For the text-containing cell, return its midpoint in [X, Y] coordinate format. 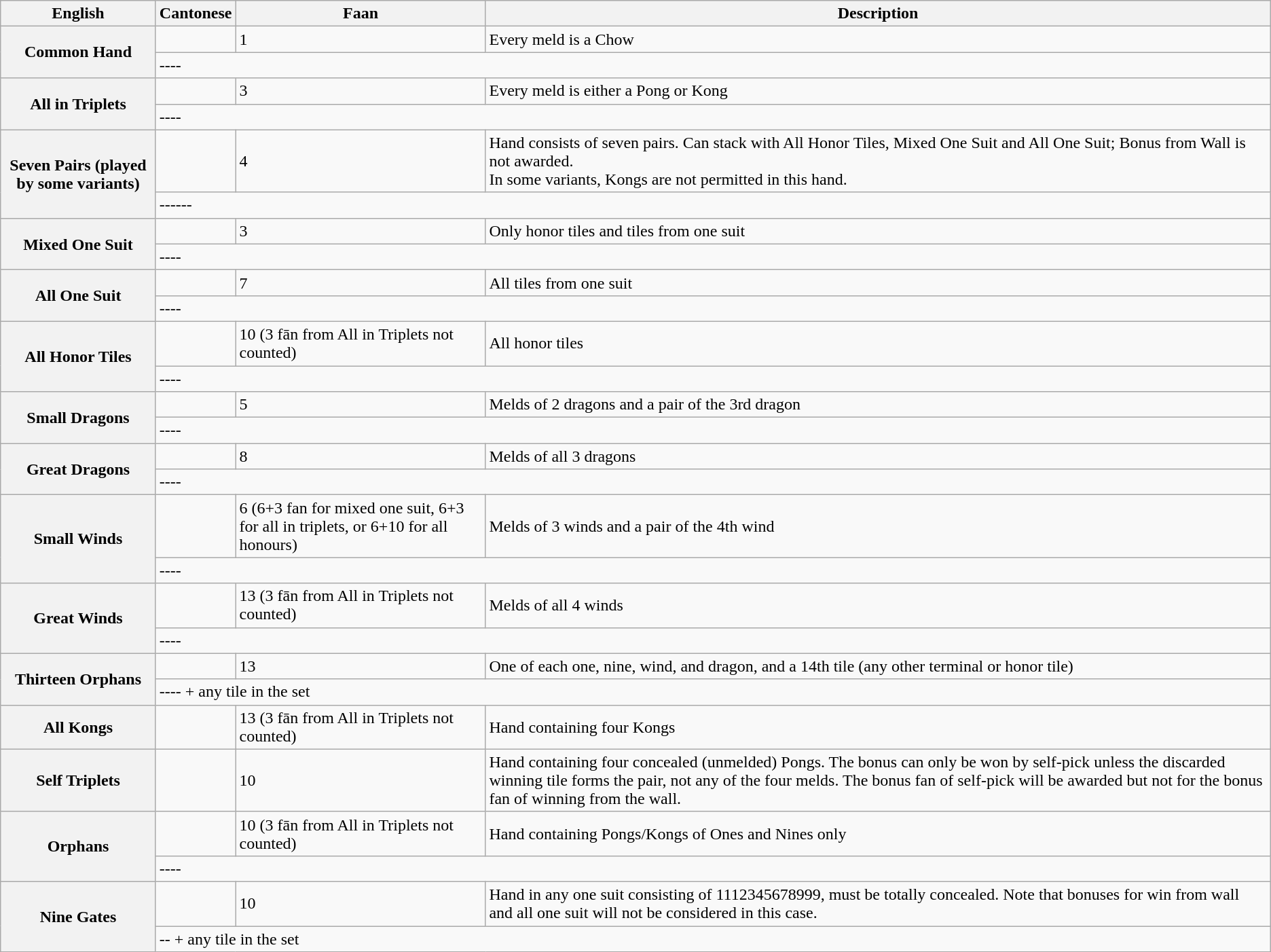
Small Winds [79, 539]
---- + any tile in the set [713, 692]
Melds of 3 winds and a pair of the 4th wind [878, 526]
All tiles from one suit [878, 282]
6 (6+3 fan for mixed one suit, 6+3 for all in triplets, or 6+10 for all honours) [361, 526]
Common Hand [79, 52]
Small Dragons [79, 418]
Every meld is either a Pong or Kong [878, 91]
English [79, 14]
All in Triplets [79, 104]
Great Winds [79, 618]
Melds of 2 dragons and a pair of the 3rd dragon [878, 405]
1 [361, 39]
Cantonese [196, 14]
-- + any tile in the set [713, 939]
All Kongs [79, 727]
All One Suit [79, 295]
Description [878, 14]
All honor tiles [878, 344]
All Honor Tiles [79, 356]
Nine Gates [79, 917]
Melds of all 4 winds [878, 606]
4 [361, 161]
------ [713, 205]
8 [361, 456]
Every meld is a Chow [878, 39]
Great Dragons [79, 469]
Mixed One Suit [79, 244]
Thirteen Orphans [79, 679]
Orphans [79, 846]
One of each one, nine, wind, and dragon, and a 14th tile (any other terminal or honor tile) [878, 666]
Hand containing four Kongs [878, 727]
Faan [361, 14]
Melds of all 3 dragons [878, 456]
7 [361, 282]
5 [361, 405]
Self Triplets [79, 780]
Hand containing Pongs/Kongs of Ones and Nines only [878, 834]
13 [361, 666]
Only honor tiles and tiles from one suit [878, 231]
Seven Pairs (played by some variants) [79, 174]
